Identify which cell holds the provided text, then report its [X, Y] central coordinate. 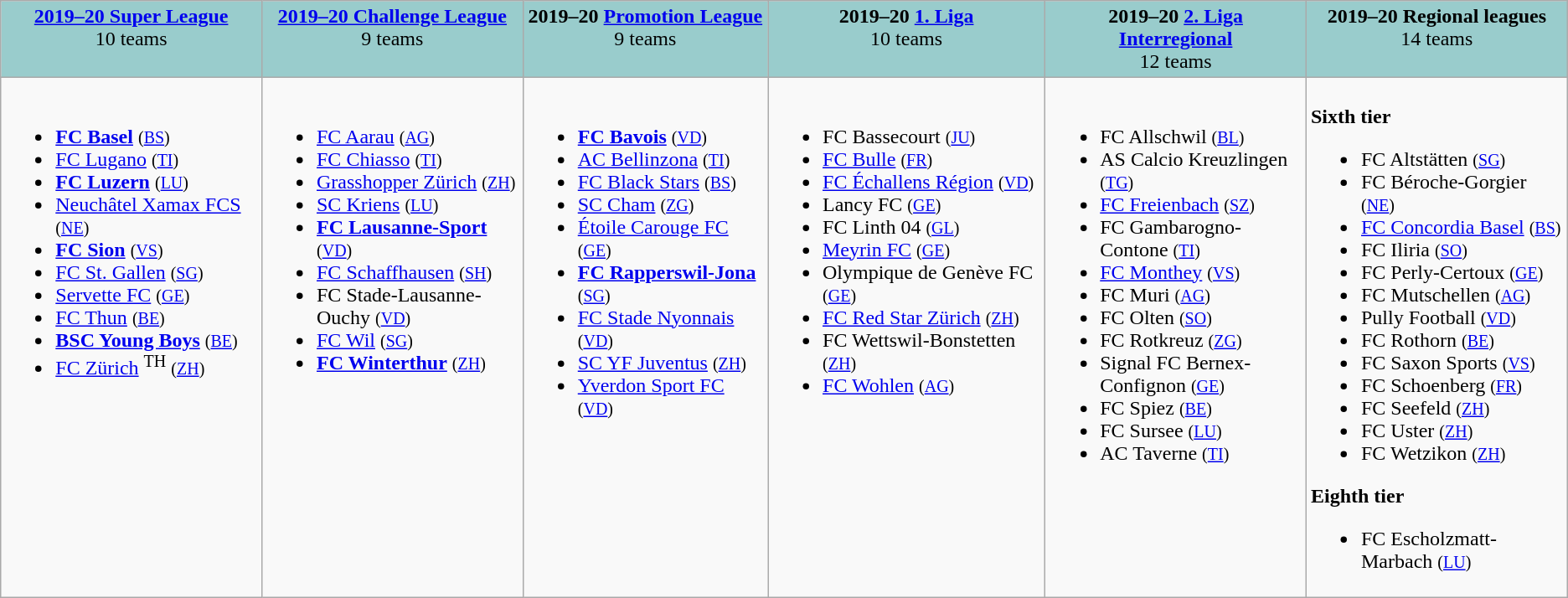
2019–20 1. Liga10 teams [906, 39]
2019–20 Promotion League9 teams [645, 39]
2019–20 Regional leagues14 teams [1436, 39]
2019–20 Challenge League9 teams [392, 39]
2019–20 Super League10 teams [132, 39]
2019–20 2. Liga Interregional12 teams [1176, 39]
